Search for the cell housing the specified text and yield its (X, Y) center coordinate. 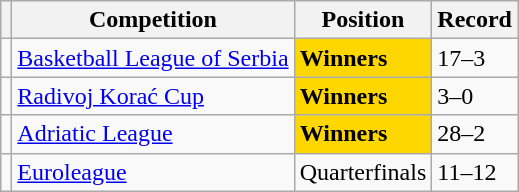
Competition (153, 20)
Position (363, 20)
Radivoj Korać Cup (153, 96)
11–12 (475, 172)
17–3 (475, 58)
3–0 (475, 96)
Euroleague (153, 172)
Adriatic League (153, 134)
Quarterfinals (363, 172)
Basketball League of Serbia (153, 58)
Record (475, 20)
28–2 (475, 134)
